Return [x, y] of the center of cell containing provided text 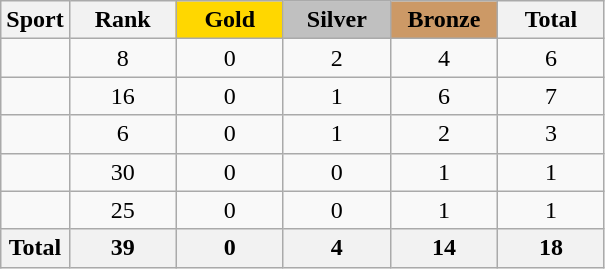
30 [122, 172]
7 [550, 96]
18 [550, 248]
Rank [122, 20]
14 [444, 248]
8 [122, 58]
16 [122, 96]
Sport [35, 20]
Gold [230, 20]
39 [122, 248]
3 [550, 134]
25 [122, 210]
Silver [336, 20]
Bronze [444, 20]
